Extract the (X, Y) coordinate from the center of the cell holding the provided text.  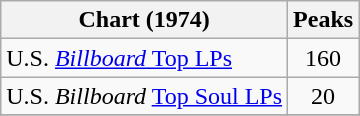
Chart (1974) (144, 20)
20 (324, 96)
U.S. Billboard Top LPs (144, 58)
160 (324, 58)
U.S. Billboard Top Soul LPs (144, 96)
Peaks (324, 20)
